Return (X, Y) of the center of cell containing provided text 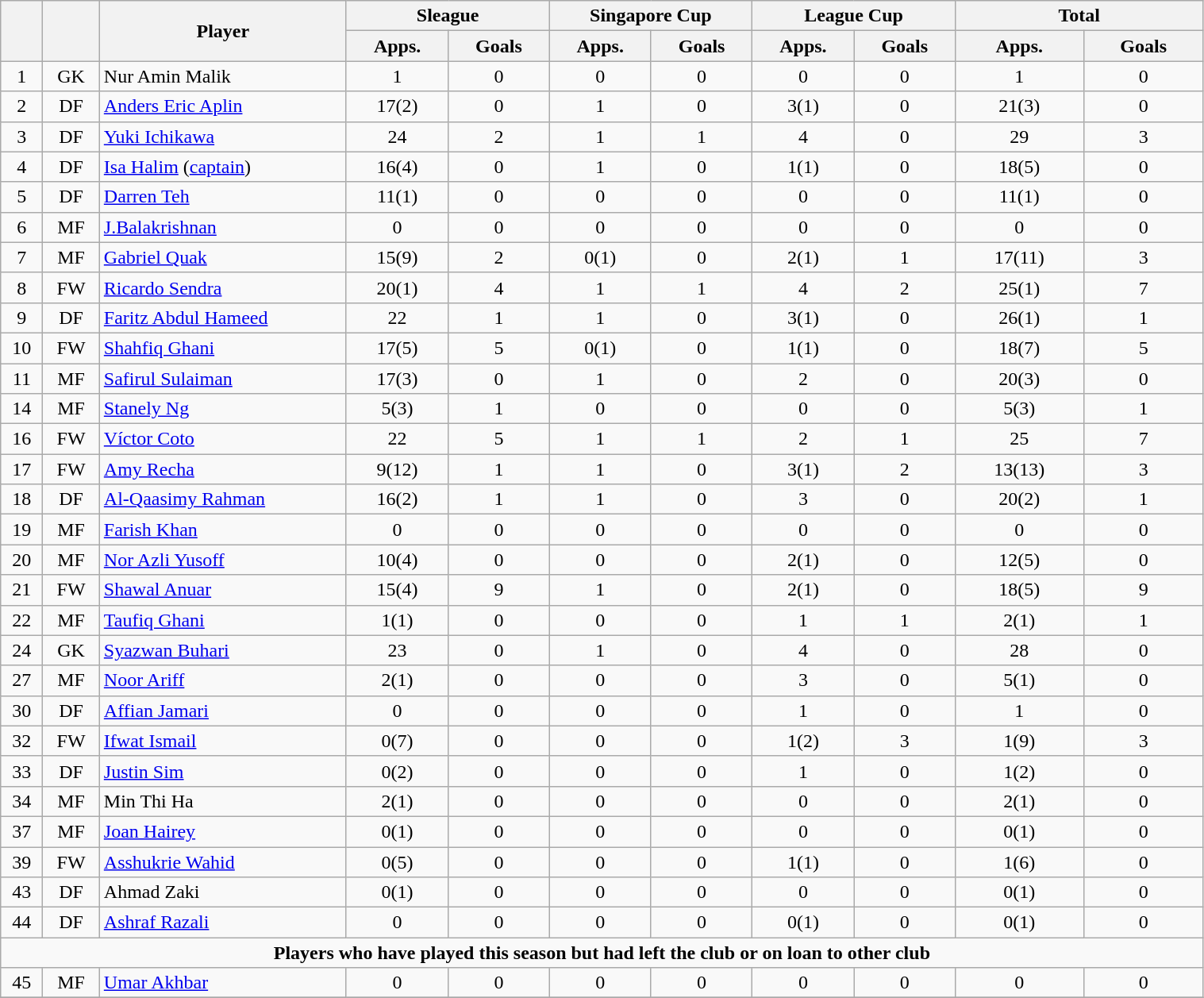
Syazwan Buhari (222, 650)
5(1) (1019, 680)
League Cup (854, 16)
29 (1019, 137)
17(2) (397, 106)
Ashraf Razali (222, 923)
Faritz Abdul Hameed (222, 318)
27 (22, 680)
Shawal Anuar (222, 590)
25 (1019, 439)
Amy Recha (222, 469)
43 (22, 892)
21(3) (1019, 106)
Ricardo Sendra (222, 287)
15(4) (397, 590)
16(4) (397, 167)
Sleague (448, 16)
Ifwat Ismail (222, 741)
17 (22, 469)
Yuki Ichikawa (222, 137)
1(9) (1019, 741)
Nor Azli Yusoff (222, 560)
30 (22, 711)
Justin Sim (222, 771)
10 (22, 348)
J.Balakrishnan (222, 227)
14 (22, 409)
0(5) (397, 861)
Al-Qaasimy Rahman (222, 499)
Darren Teh (222, 197)
20 (22, 560)
Víctor Coto (222, 439)
Nur Amin Malik (222, 76)
0(7) (397, 741)
25(1) (1019, 287)
Gabriel Quak (222, 257)
Noor Ariff (222, 680)
1(6) (1019, 861)
Anders Eric Aplin (222, 106)
Stanely Ng (222, 409)
Taufiq Ghani (222, 620)
16 (22, 439)
33 (22, 771)
44 (22, 923)
16(2) (397, 499)
Farish Khan (222, 530)
13(13) (1019, 469)
39 (22, 861)
Min Thi Ha (222, 801)
18(7) (1019, 348)
Shahfiq Ghani (222, 348)
9(12) (397, 469)
Player (222, 31)
23 (397, 650)
10(4) (397, 560)
Players who have played this season but had left the club or on loan to other club (602, 953)
37 (22, 831)
21 (22, 590)
17(5) (397, 348)
Joan Hairey (222, 831)
45 (22, 983)
28 (1019, 650)
Affian Jamari (222, 711)
32 (22, 741)
11 (22, 379)
Singapore Cup (651, 16)
6 (22, 227)
Ahmad Zaki (222, 892)
15(9) (397, 257)
12(5) (1019, 560)
0(2) (397, 771)
Umar Akhbar (222, 983)
20(2) (1019, 499)
18 (22, 499)
17(11) (1019, 257)
17(3) (397, 379)
34 (22, 801)
8 (22, 287)
20(1) (397, 287)
Isa Halim (captain) (222, 167)
20(3) (1019, 379)
19 (22, 530)
Total (1079, 16)
Asshukrie Wahid (222, 861)
26(1) (1019, 318)
Safirul Sulaiman (222, 379)
